From the cell containing the given text, extract its center point as (x, y) coordinate. 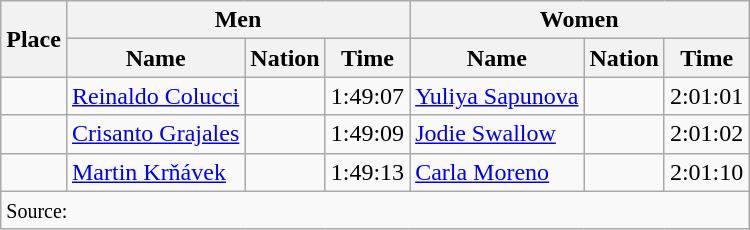
Reinaldo Colucci (155, 96)
2:01:01 (706, 96)
2:01:02 (706, 134)
Crisanto Grajales (155, 134)
Place (34, 39)
Carla Moreno (497, 172)
Yuliya Sapunova (497, 96)
1:49:07 (367, 96)
Source: (375, 210)
Men (238, 20)
1:49:09 (367, 134)
Women (580, 20)
Jodie Swallow (497, 134)
2:01:10 (706, 172)
1:49:13 (367, 172)
Martin Krňávek (155, 172)
